Scan for the cell matching the given text and deliver its [X, Y] coordinate at center. 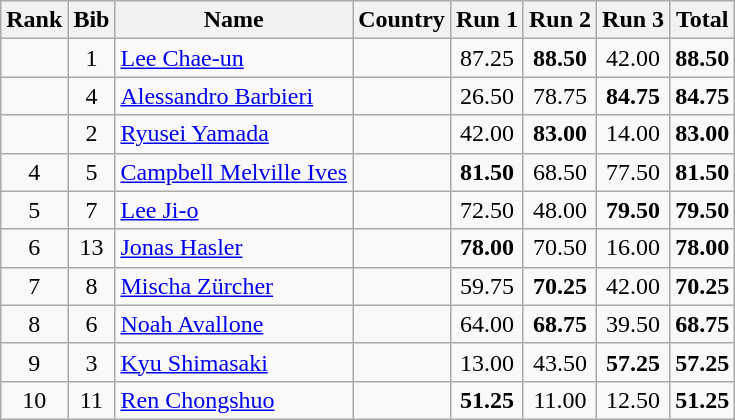
Run 1 [486, 20]
Run 2 [560, 20]
3 [92, 362]
12.50 [634, 400]
Total [702, 20]
9 [34, 362]
11.00 [560, 400]
Jonas Hasler [234, 248]
Campbell Melville Ives [234, 172]
70.50 [560, 248]
59.75 [486, 286]
87.25 [486, 58]
68.50 [560, 172]
Name [234, 20]
Kyu Shimasaki [234, 362]
1 [92, 58]
48.00 [560, 210]
43.50 [560, 362]
14.00 [634, 134]
Noah Avallone [234, 324]
13.00 [486, 362]
2 [92, 134]
Run 3 [634, 20]
Country [402, 20]
78.75 [560, 96]
Ryusei Yamada [234, 134]
13 [92, 248]
11 [92, 400]
Ren Chongshuo [234, 400]
16.00 [634, 248]
Bib [92, 20]
10 [34, 400]
39.50 [634, 324]
77.50 [634, 172]
Rank [34, 20]
Lee Ji-o [234, 210]
Lee Chae-un [234, 58]
26.50 [486, 96]
Mischa Zürcher [234, 286]
Alessandro Barbieri [234, 96]
64.00 [486, 324]
72.50 [486, 210]
